Determine the (x, y) coordinate at the center of the cell enclosing the given text.  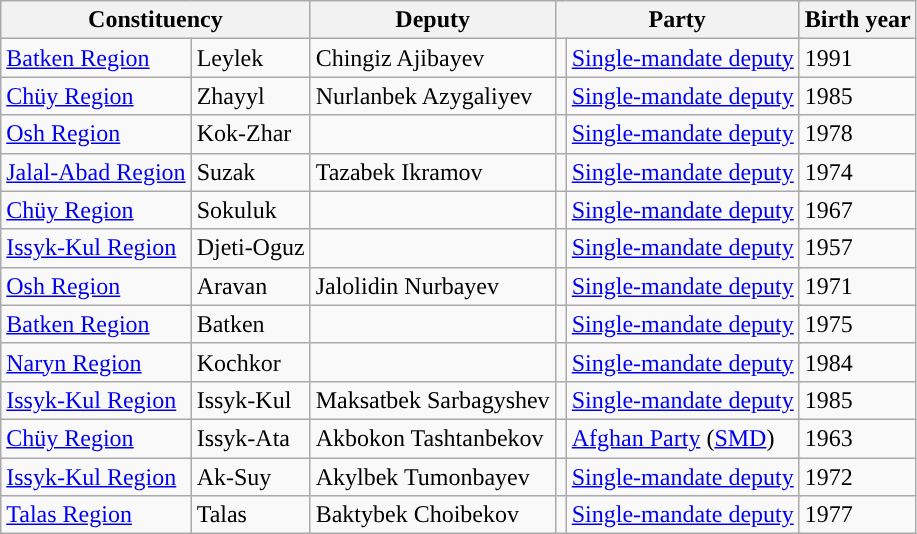
Kochkor (250, 362)
Deputy (432, 20)
1971 (858, 286)
Baktybek Choibekov (432, 515)
Zhayyl (250, 96)
1972 (858, 477)
Issyk-Ata (250, 438)
Chingiz Ajibayev (432, 58)
Talas (250, 515)
Afghan Party (SMD) (682, 438)
1957 (858, 248)
Maksatbek Sarbagyshev (432, 400)
Jalal-Abad Region (96, 172)
Ak-Suy (250, 477)
1978 (858, 134)
Sokuluk (250, 210)
Party (677, 20)
1991 (858, 58)
Kok-Zhar (250, 134)
Leylek (250, 58)
Naryn Region (96, 362)
Tazabek Ikramov (432, 172)
Constituency (156, 20)
1974 (858, 172)
Issyk-Kul (250, 400)
1975 (858, 324)
1967 (858, 210)
Akbokon Tashtanbekov (432, 438)
Batken (250, 324)
Suzak (250, 172)
Nurlanbek Azygaliyev (432, 96)
1977 (858, 515)
Birth year (858, 20)
Djeti-Oguz (250, 248)
Jalolidin Nurbayev (432, 286)
Aravan (250, 286)
Talas Region (96, 515)
1984 (858, 362)
1963 (858, 438)
Akylbek Tumonbayev (432, 477)
